Identify which cell holds the provided text, then report its [X, Y] central coordinate. 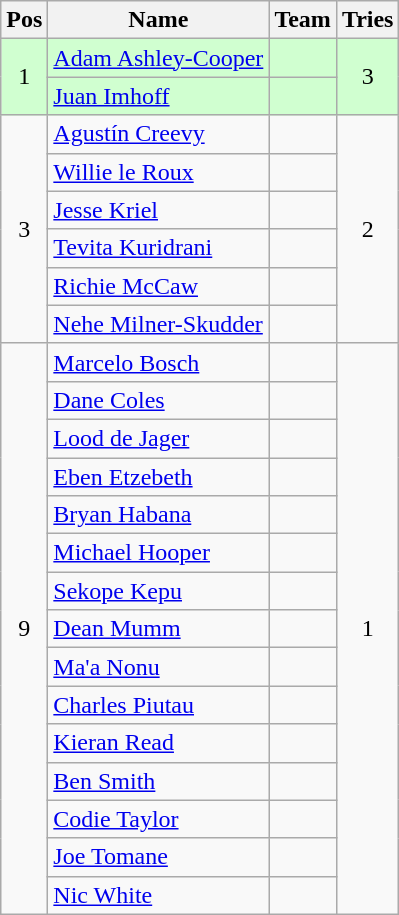
2 [368, 229]
Eben Etzebeth [158, 477]
Jesse Kriel [158, 210]
Team [303, 20]
Dane Coles [158, 400]
Nic White [158, 895]
Nehe Milner-Skudder [158, 324]
Lood de Jager [158, 438]
Pos [24, 20]
Adam Ashley-Cooper [158, 58]
Agustín Creevy [158, 134]
Sekope Kepu [158, 591]
Ben Smith [158, 781]
Name [158, 20]
Richie McCaw [158, 286]
Codie Taylor [158, 819]
Charles Piutau [158, 705]
Michael Hooper [158, 553]
Kieran Read [158, 743]
Joe Tomane [158, 857]
9 [24, 628]
Juan Imhoff [158, 96]
Marcelo Bosch [158, 362]
Tries [368, 20]
Dean Mumm [158, 629]
Bryan Habana [158, 515]
Ma'a Nonu [158, 667]
Willie le Roux [158, 172]
Tevita Kuridrani [158, 248]
